Determine the [X, Y] coordinate at the center of the cell enclosing the given text.  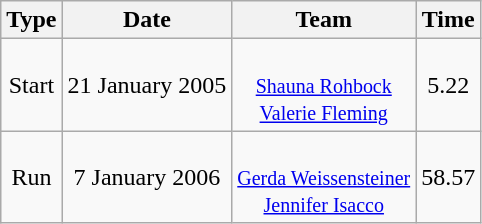
Date [147, 20]
5.22 [448, 85]
Run [32, 177]
Start [32, 85]
58.57 [448, 177]
7 January 2006 [147, 177]
Time [448, 20]
Gerda WeissensteinerJennifer Isacco [324, 177]
Team [324, 20]
Type [32, 20]
21 January 2005 [147, 85]
Shauna RohbockValerie Fleming [324, 85]
